Detect which cell encompasses the target text, then output its (X, Y) center coordinate. 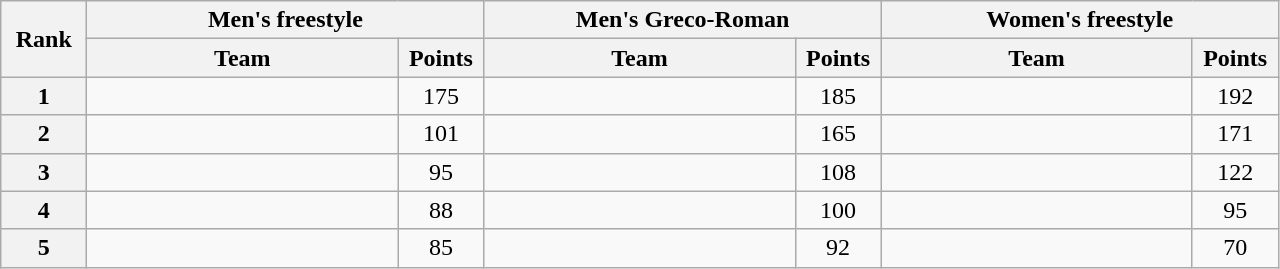
85 (441, 248)
175 (441, 96)
Men's freestyle (286, 20)
165 (838, 134)
171 (1235, 134)
70 (1235, 248)
Men's Greco-Roman (682, 20)
108 (838, 172)
4 (44, 210)
Rank (44, 39)
3 (44, 172)
101 (441, 134)
5 (44, 248)
192 (1235, 96)
88 (441, 210)
1 (44, 96)
92 (838, 248)
2 (44, 134)
122 (1235, 172)
Women's freestyle (1080, 20)
100 (838, 210)
185 (838, 96)
